Identify which cell holds the provided text, then report its [x, y] central coordinate. 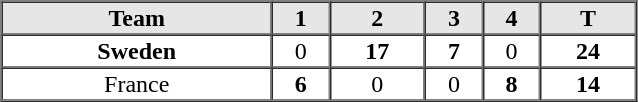
17 [377, 50]
24 [588, 50]
T [588, 18]
Sweden [137, 50]
7 [454, 50]
3 [454, 18]
2 [377, 18]
4 [512, 18]
Team [137, 18]
1 [300, 18]
6 [300, 84]
8 [512, 84]
France [137, 84]
14 [588, 84]
